Search for the cell housing the specified text and yield its (X, Y) center coordinate. 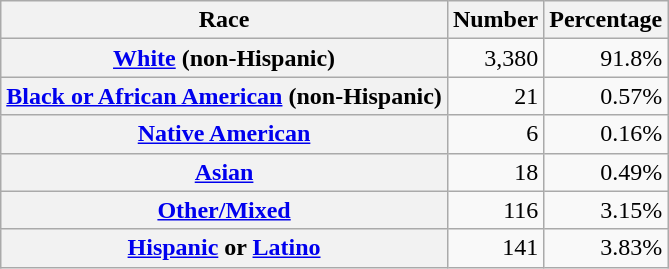
Asian (224, 172)
0.16% (606, 134)
116 (495, 210)
91.8% (606, 58)
141 (495, 248)
3.83% (606, 248)
6 (495, 134)
0.49% (606, 172)
21 (495, 96)
18 (495, 172)
White (non-Hispanic) (224, 58)
Other/Mixed (224, 210)
Black or African American (non-Hispanic) (224, 96)
Hispanic or Latino (224, 248)
Number (495, 20)
Race (224, 20)
Native American (224, 134)
3,380 (495, 58)
3.15% (606, 210)
0.57% (606, 96)
Percentage (606, 20)
